Pinpoint the cell where the given text exists, returning its [X, Y] midpoint coordinate. 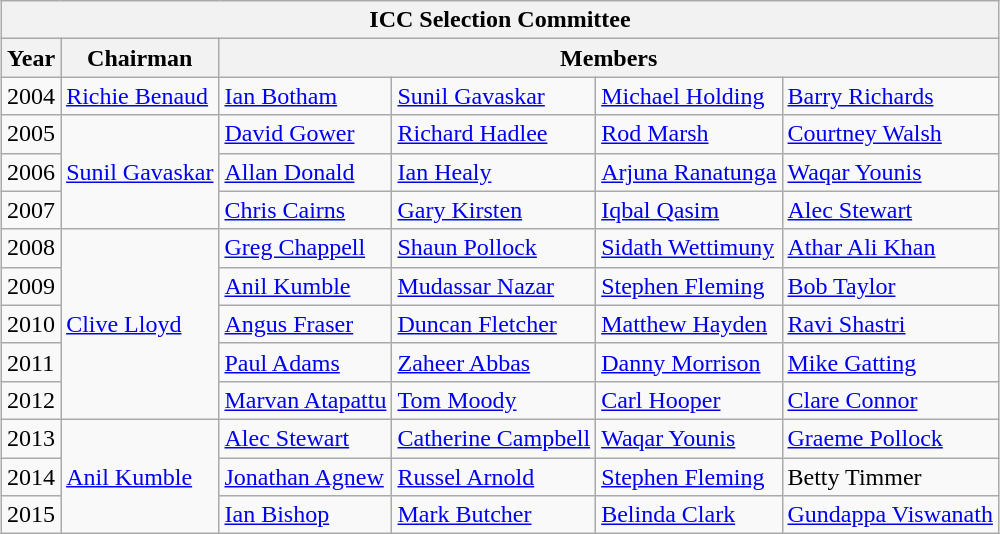
Mike Gatting [890, 362]
2011 [32, 362]
Ravi Shastri [890, 324]
Zaheer Abbas [494, 362]
Michael Holding [689, 96]
Richie Benaud [140, 96]
Tom Moody [494, 400]
Graeme Pollock [890, 438]
Mudassar Nazar [494, 286]
2014 [32, 477]
Barry Richards [890, 96]
Richard Hadlee [494, 134]
2012 [32, 400]
Belinda Clark [689, 515]
Ian Healy [494, 172]
2004 [32, 96]
Duncan Fletcher [494, 324]
Matthew Hayden [689, 324]
Russel Arnold [494, 477]
Courtney Walsh [890, 134]
Gary Kirsten [494, 210]
Chairman [140, 58]
Paul Adams [306, 362]
Catherine Campbell [494, 438]
Betty Timmer [890, 477]
Clive Lloyd [140, 324]
Members [609, 58]
Shaun Pollock [494, 248]
Bob Taylor [890, 286]
Chris Cairns [306, 210]
2015 [32, 515]
ICC Selection Committee [500, 20]
David Gower [306, 134]
Rod Marsh [689, 134]
Clare Connor [890, 400]
Arjuna Ranatunga [689, 172]
Ian Botham [306, 96]
2005 [32, 134]
2010 [32, 324]
2013 [32, 438]
Gundappa Viswanath [890, 515]
Greg Chappell [306, 248]
2009 [32, 286]
Jonathan Agnew [306, 477]
Ian Bishop [306, 515]
Angus Fraser [306, 324]
Allan Donald [306, 172]
2008 [32, 248]
Marvan Atapattu [306, 400]
Carl Hooper [689, 400]
Danny Morrison [689, 362]
2007 [32, 210]
Iqbal Qasim [689, 210]
Mark Butcher [494, 515]
Year [32, 58]
Athar Ali Khan [890, 248]
2006 [32, 172]
Sidath Wettimuny [689, 248]
